Find where the given text appears and provide that cell's center as (x, y) coordinate. 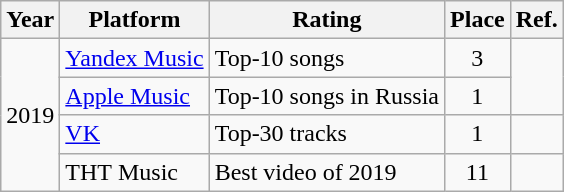
Top-30 tracks (326, 134)
Rating (326, 20)
Yandex Music (134, 58)
Place (478, 20)
Top-10 songs (326, 58)
Top-10 songs in Russia (326, 96)
2019 (30, 115)
11 (478, 172)
Best video of 2019 (326, 172)
Apple Music (134, 96)
Platform (134, 20)
3 (478, 58)
Ref. (536, 20)
Year (30, 20)
VK (134, 134)
ТНТ Music (134, 172)
